Identify which cell holds the provided text, then report its [x, y] central coordinate. 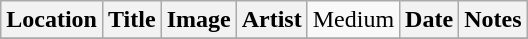
Date [430, 20]
Location [52, 20]
Medium [353, 20]
Image [198, 20]
Title [132, 20]
Notes [493, 20]
Artist [272, 20]
